From the cell containing the given text, extract its center point as (X, Y) coordinate. 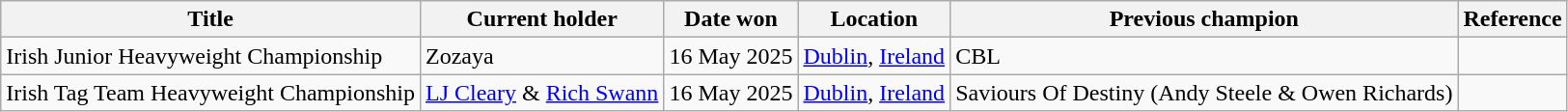
Irish Junior Heavyweight Championship (210, 56)
Saviours Of Destiny (Andy Steele & Owen Richards) (1204, 93)
Title (210, 19)
Previous champion (1204, 19)
Date won (731, 19)
Location (874, 19)
Current holder (541, 19)
LJ Cleary & Rich Swann (541, 93)
Zozaya (541, 56)
CBL (1204, 56)
Irish Tag Team Heavyweight Championship (210, 93)
Reference (1513, 19)
